From the cell containing the given text, extract its center point as (x, y) coordinate. 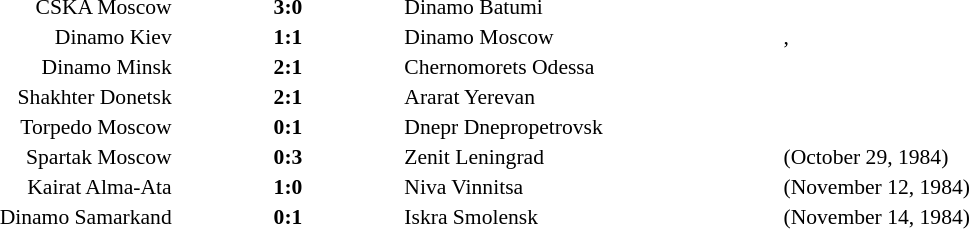
Dinamo Moscow (592, 37)
Chernomorets Odessa (592, 67)
Dnepr Dnepropetrovsk (592, 127)
0:3 (288, 157)
Zenit Leningrad (592, 157)
1:1 (288, 37)
Niva Vinnitsa (592, 187)
0:1 (288, 127)
1:0 (288, 187)
Ararat Yerevan (592, 97)
